For the text-containing cell, return its midpoint in (X, Y) coordinate format. 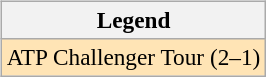
ATP Challenger Tour (2–1) (133, 57)
Legend (133, 20)
